Extract the (x, y) coordinate from the center of the cell holding the provided text.  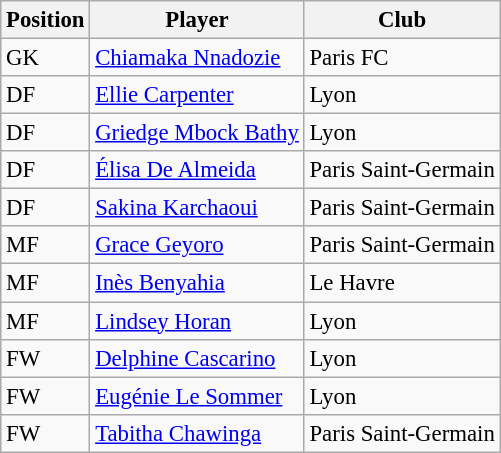
Tabitha Chawinga (197, 433)
Ellie Carpenter (197, 95)
Inès Benyahia (197, 283)
Le Havre (402, 283)
GK (46, 58)
Chiamaka Nnadozie (197, 58)
Sakina Karchaoui (197, 208)
Grace Geyoro (197, 245)
Club (402, 20)
Élisa De Almeida (197, 170)
Position (46, 20)
Eugénie Le Sommer (197, 396)
Lindsey Horan (197, 321)
Griedge Mbock Bathy (197, 133)
Paris FC (402, 58)
Player (197, 20)
Delphine Cascarino (197, 358)
